Return (X, Y) of the center of cell containing provided text 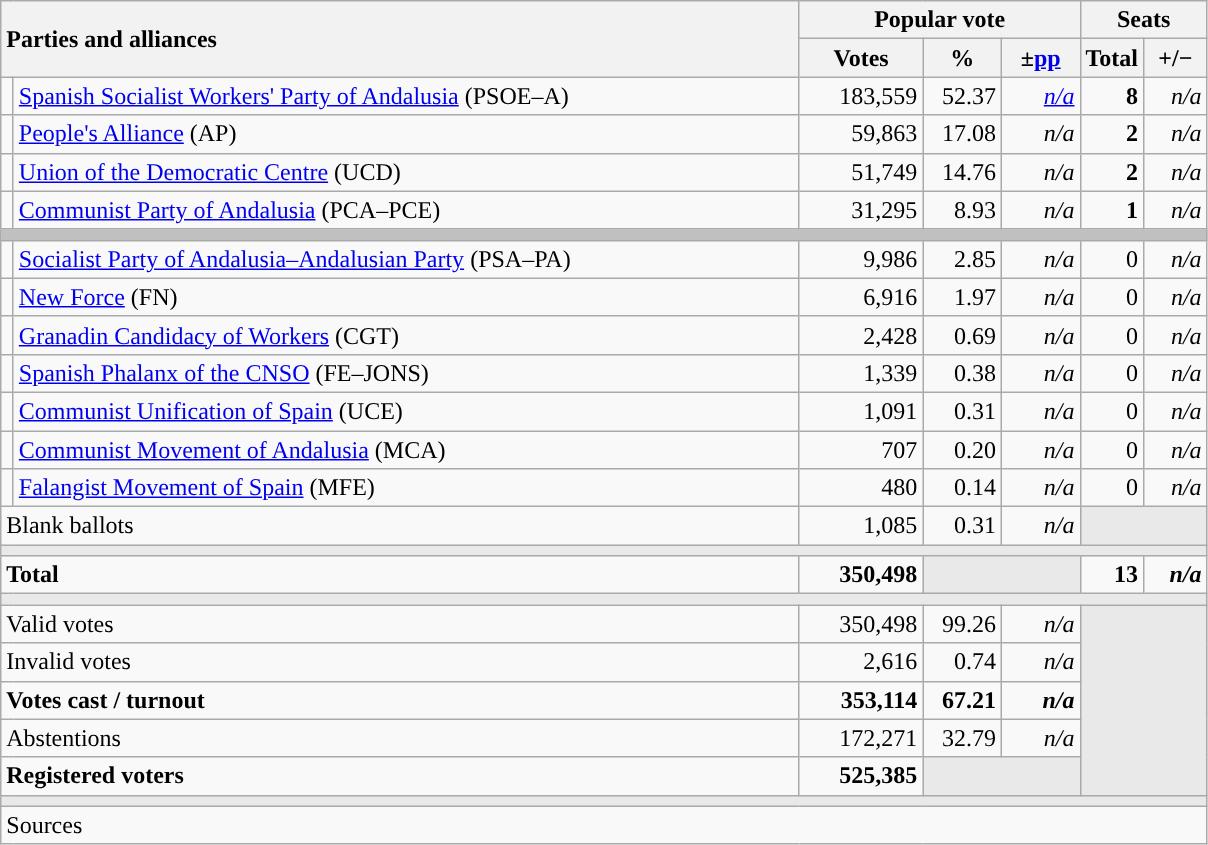
52.37 (962, 96)
480 (861, 488)
1,091 (861, 411)
17.08 (962, 134)
183,559 (861, 96)
Registered voters (400, 776)
Seats (1144, 20)
Abstentions (400, 738)
Valid votes (400, 624)
0.14 (962, 488)
8 (1112, 96)
0.74 (962, 662)
172,271 (861, 738)
Communist Party of Andalusia (PCA–PCE) (406, 210)
6,916 (861, 297)
31,295 (861, 210)
353,114 (861, 700)
59,863 (861, 134)
1 (1112, 210)
±pp (1040, 58)
51,749 (861, 172)
0.69 (962, 335)
32.79 (962, 738)
Communist Unification of Spain (UCE) (406, 411)
14.76 (962, 172)
2.85 (962, 259)
Parties and alliances (400, 39)
Spanish Socialist Workers' Party of Andalusia (PSOE–A) (406, 96)
1.97 (962, 297)
Sources (604, 825)
+/− (1176, 58)
Socialist Party of Andalusia–Andalusian Party (PSA–PA) (406, 259)
0.38 (962, 373)
1,085 (861, 526)
Union of the Democratic Centre (UCD) (406, 172)
Blank ballots (400, 526)
2,428 (861, 335)
People's Alliance (AP) (406, 134)
9,986 (861, 259)
2,616 (861, 662)
Votes cast / turnout (400, 700)
99.26 (962, 624)
Spanish Phalanx of the CNSO (FE–JONS) (406, 373)
67.21 (962, 700)
Invalid votes (400, 662)
707 (861, 449)
8.93 (962, 210)
Votes (861, 58)
Granadin Candidacy of Workers (CGT) (406, 335)
Communist Movement of Andalusia (MCA) (406, 449)
13 (1112, 575)
% (962, 58)
New Force (FN) (406, 297)
1,339 (861, 373)
Falangist Movement of Spain (MFE) (406, 488)
0.20 (962, 449)
Popular vote (940, 20)
525,385 (861, 776)
